Capture the cell that displays the provided text and extract its (x, y) central coordinate. 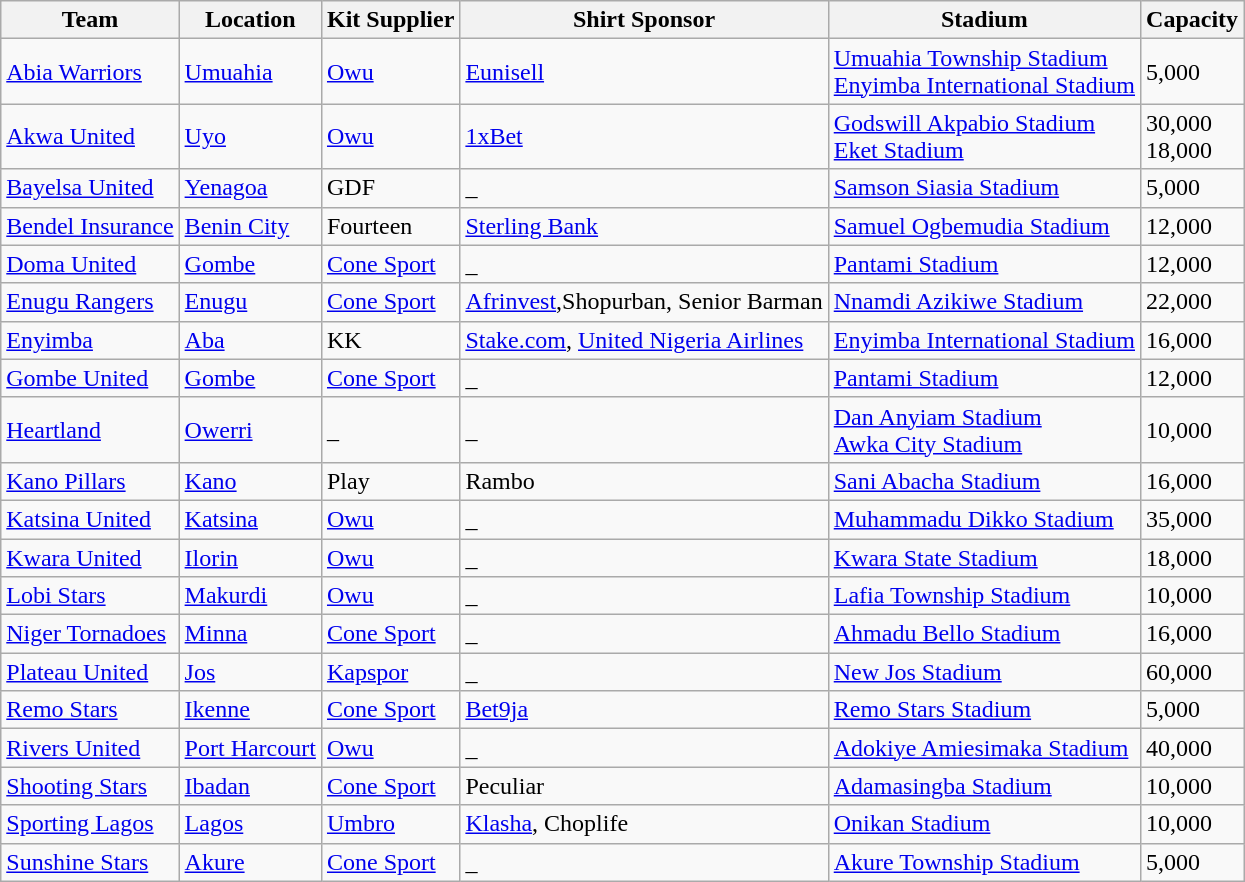
Ikenne (250, 710)
35,000 (1192, 519)
Port Harcourt (250, 748)
Enugu (250, 302)
Benin City (250, 226)
22,000 (1192, 302)
Bet9ja (644, 710)
Sporting Lagos (90, 824)
Klasha, Choplife (644, 824)
Team (90, 20)
Enyimba (90, 340)
Play (390, 481)
Kano Pillars (90, 481)
Shooting Stars (90, 786)
Samson Siasia Stadium (984, 188)
Gombe United (90, 378)
Bendel Insurance (90, 226)
Rambo (644, 481)
Kapspor (390, 672)
Bayelsa United (90, 188)
1xBet (644, 136)
Kwara United (90, 557)
Makurdi (250, 596)
40,000 (1192, 748)
KK (390, 340)
Owerri (250, 430)
Akure Township Stadium (984, 862)
Capacity (1192, 20)
Jos (250, 672)
Plateau United (90, 672)
Lagos (250, 824)
Niger Tornadoes (90, 634)
Doma United (90, 264)
Godswill Akpabio StadiumEket Stadium (984, 136)
Fourteen (390, 226)
Nnamdi Azikiwe Stadium (984, 302)
Kwara State Stadium (984, 557)
Ahmadu Bello Stadium (984, 634)
18,000 (1192, 557)
Remo Stars (90, 710)
Minna (250, 634)
Lobi Stars (90, 596)
Umbro (390, 824)
Akwa United (90, 136)
30,00018,000 (1192, 136)
Ilorin (250, 557)
Dan Anyiam StadiumAwka City Stadium (984, 430)
Shirt Sponsor (644, 20)
Enugu Rangers (90, 302)
Rivers United (90, 748)
Muhammadu Dikko Stadium (984, 519)
Umuahia (250, 72)
Onikan Stadium (984, 824)
Katsina (250, 519)
Sterling Bank (644, 226)
Stake.com, United Nigeria Airlines (644, 340)
Adokiye Amiesimaka Stadium (984, 748)
Akure (250, 862)
Umuahia Township StadiumEnyimba International Stadium (984, 72)
Location (250, 20)
Afrinvest,Shopurban, Senior Barman (644, 302)
Katsina United (90, 519)
Enyimba International Stadium (984, 340)
Kit Supplier (390, 20)
Uyo (250, 136)
Sunshine Stars (90, 862)
Abia Warriors (90, 72)
Adamasingba Stadium (984, 786)
60,000 (1192, 672)
New Jos Stadium (984, 672)
Eunisell (644, 72)
Stadium (984, 20)
Lafia Township Stadium (984, 596)
GDF (390, 188)
Samuel Ogbemudia Stadium (984, 226)
Peculiar (644, 786)
Ibadan (250, 786)
Aba (250, 340)
Yenagoa (250, 188)
Kano (250, 481)
Heartland (90, 430)
Sani Abacha Stadium (984, 481)
Remo Stars Stadium (984, 710)
